Find where the given text appears and provide that cell's center as [X, Y] coordinate. 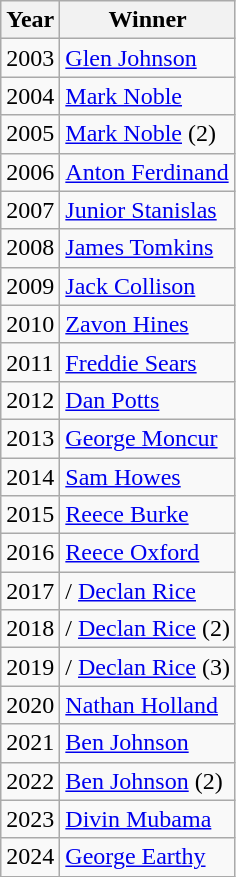
2008 [30, 248]
2020 [30, 705]
Ben Johnson [148, 743]
Mark Noble (2) [148, 134]
2009 [30, 286]
Reece Burke [148, 515]
2024 [30, 857]
Jack Collison [148, 286]
2018 [30, 629]
2013 [30, 438]
James Tomkins [148, 248]
/ Declan Rice (2) [148, 629]
2011 [30, 362]
2003 [30, 58]
2005 [30, 134]
2007 [30, 210]
Anton Ferdinand [148, 172]
2016 [30, 553]
Ben Johnson (2) [148, 781]
Reece Oxford [148, 553]
2014 [30, 477]
2021 [30, 743]
2019 [30, 667]
/ Declan Rice [148, 591]
2017 [30, 591]
Junior Stanislas [148, 210]
Zavon Hines [148, 324]
Freddie Sears [148, 362]
Winner [148, 20]
Mark Noble [148, 96]
2022 [30, 781]
2023 [30, 819]
Divin Mubama [148, 819]
2015 [30, 515]
George Moncur [148, 438]
Year [30, 20]
Nathan Holland [148, 705]
2006 [30, 172]
Dan Potts [148, 400]
2010 [30, 324]
Sam Howes [148, 477]
2012 [30, 400]
/ Declan Rice (3) [148, 667]
Glen Johnson [148, 58]
2004 [30, 96]
George Earthy [148, 857]
